Pinpoint the cell where the given text exists, returning its [X, Y] midpoint coordinate. 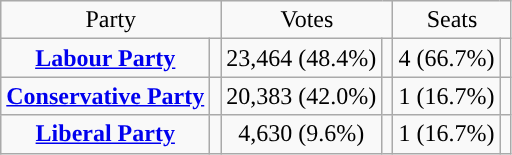
4 (66.7%) [446, 58]
23,464 (48.4%) [302, 58]
4,630 (9.6%) [302, 134]
20,383 (42.0%) [302, 96]
Votes [307, 20]
Party [111, 20]
Labour Party [106, 58]
Seats [452, 20]
Conservative Party [106, 96]
Liberal Party [106, 134]
